Pinpoint the cell where the given text exists, returning its (X, Y) midpoint coordinate. 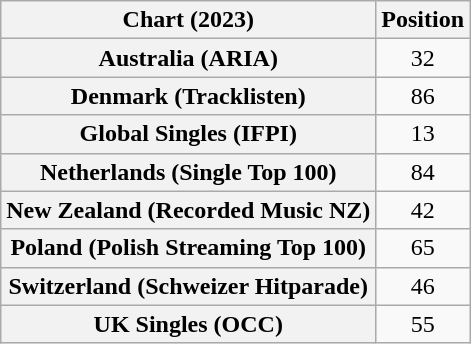
65 (423, 248)
Switzerland (Schweizer Hitparade) (188, 286)
Netherlands (Single Top 100) (188, 172)
Position (423, 20)
UK Singles (OCC) (188, 324)
55 (423, 324)
New Zealand (Recorded Music NZ) (188, 210)
13 (423, 134)
Denmark (Tracklisten) (188, 96)
Poland (Polish Streaming Top 100) (188, 248)
86 (423, 96)
Chart (2023) (188, 20)
42 (423, 210)
32 (423, 58)
84 (423, 172)
Global Singles (IFPI) (188, 134)
46 (423, 286)
Australia (ARIA) (188, 58)
